Return (x, y) of the center of cell containing provided text 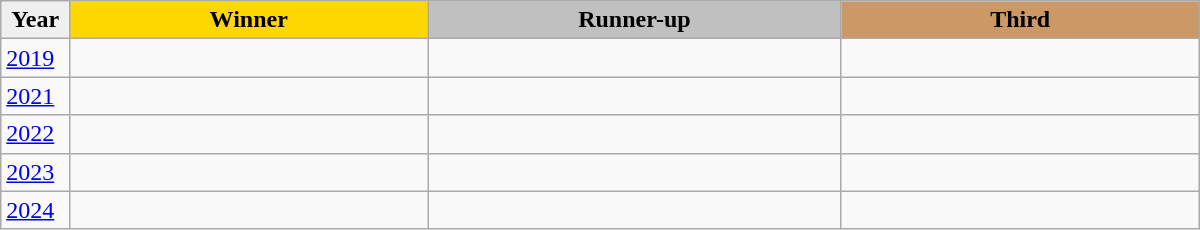
Winner (249, 20)
Year (36, 20)
2022 (36, 134)
2023 (36, 172)
Runner-up (634, 20)
2024 (36, 210)
2021 (36, 96)
Third (1020, 20)
2019 (36, 58)
